Find where the given text appears and provide that cell's center as [X, Y] coordinate. 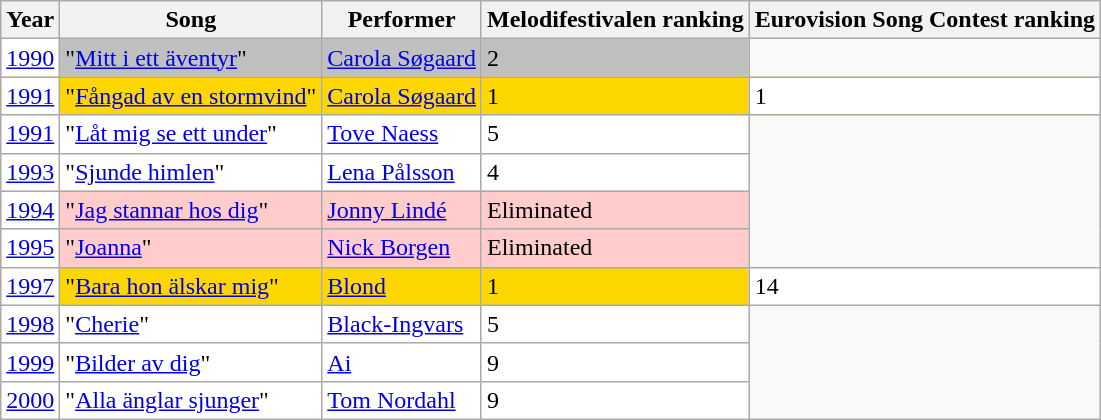
Ai [402, 362]
Black-Ingvars [402, 324]
"Jag stannar hos dig" [191, 210]
Blond [402, 286]
1993 [30, 172]
"Bara hon älskar mig" [191, 286]
4 [615, 172]
1999 [30, 362]
Lena Pålsson [402, 172]
Year [30, 20]
1990 [30, 58]
"Alla änglar sjunger" [191, 400]
Performer [402, 20]
2 [615, 58]
"Låt mig se ett under" [191, 134]
Song [191, 20]
1995 [30, 248]
Tove Naess [402, 134]
"Sjunde himlen" [191, 172]
1998 [30, 324]
Melodifestivalen ranking [615, 20]
14 [924, 286]
Nick Borgen [402, 248]
2000 [30, 400]
Jonny Lindé [402, 210]
1997 [30, 286]
"Bilder av dig" [191, 362]
"Cherie" [191, 324]
Eurovision Song Contest ranking [924, 20]
1994 [30, 210]
"Mitt i ett äventyr" [191, 58]
Tom Nordahl [402, 400]
"Joanna" [191, 248]
"Fångad av en stormvind" [191, 96]
